Find where the given text appears and provide that cell's center as [x, y] coordinate. 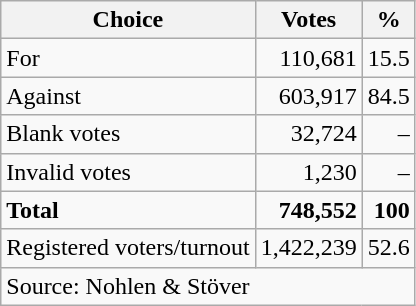
Choice [128, 20]
52.6 [388, 248]
100 [388, 210]
For [128, 58]
% [388, 20]
Source: Nohlen & Stöver [208, 286]
15.5 [388, 58]
1,422,239 [308, 248]
Registered voters/turnout [128, 248]
84.5 [388, 96]
Invalid votes [128, 172]
Blank votes [128, 134]
Total [128, 210]
32,724 [308, 134]
748,552 [308, 210]
603,917 [308, 96]
1,230 [308, 172]
Against [128, 96]
110,681 [308, 58]
Votes [308, 20]
